For the text-containing cell, return its midpoint in (X, Y) coordinate format. 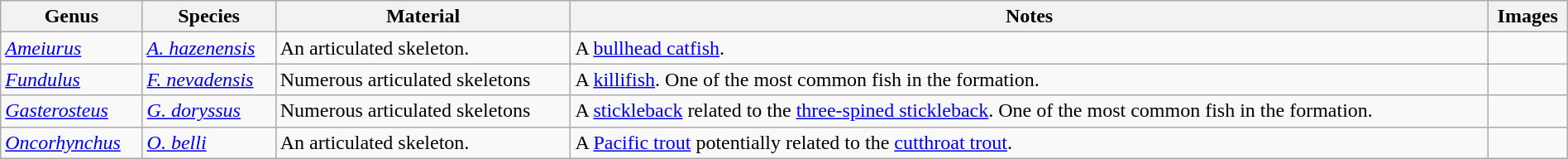
Fundulus (71, 79)
A bullhead catfish. (1029, 48)
Ameiurus (71, 48)
A. hazenensis (208, 48)
Images (1527, 17)
Gasterosteus (71, 111)
A Pacific trout potentially related to the cutthroat trout. (1029, 142)
Oncorhynchus (71, 142)
A stickleback related to the three-spined stickleback. One of the most common fish in the formation. (1029, 111)
Species (208, 17)
Notes (1029, 17)
O. belli (208, 142)
F. nevadensis (208, 79)
Material (423, 17)
G. doryssus (208, 111)
A killifish. One of the most common fish in the formation. (1029, 79)
Genus (71, 17)
